Return the (X, Y) coordinate for the center point of the cell that contains the specified text.  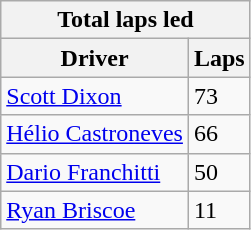
73 (219, 96)
Laps (219, 58)
Total laps led (126, 20)
66 (219, 134)
11 (219, 210)
50 (219, 172)
Driver (95, 58)
Dario Franchitti (95, 172)
Scott Dixon (95, 96)
Hélio Castroneves (95, 134)
Ryan Briscoe (95, 210)
